For the text-containing cell, return its midpoint in [x, y] coordinate format. 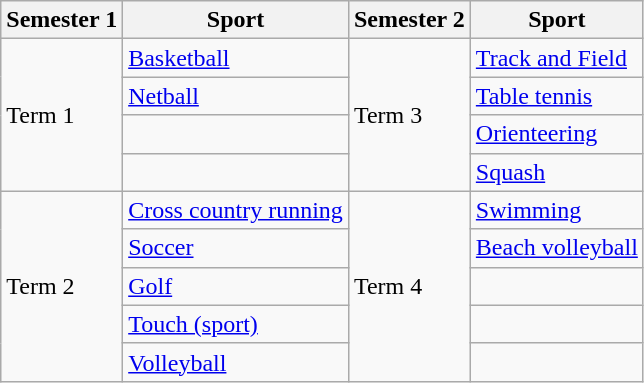
Netball [236, 96]
Cross country running [236, 210]
Swimming [556, 210]
Basketball [236, 58]
Golf [236, 286]
Semester 1 [62, 20]
Semester 2 [409, 20]
Squash [556, 172]
Track and Field [556, 58]
Soccer [236, 248]
Orienteering [556, 134]
Term 2 [62, 286]
Term 1 [62, 115]
Volleyball [236, 362]
Touch (sport) [236, 324]
Table tennis [556, 96]
Term 4 [409, 286]
Beach volleyball [556, 248]
Term 3 [409, 115]
